Detect which cell encompasses the target text, then output its (X, Y) center coordinate. 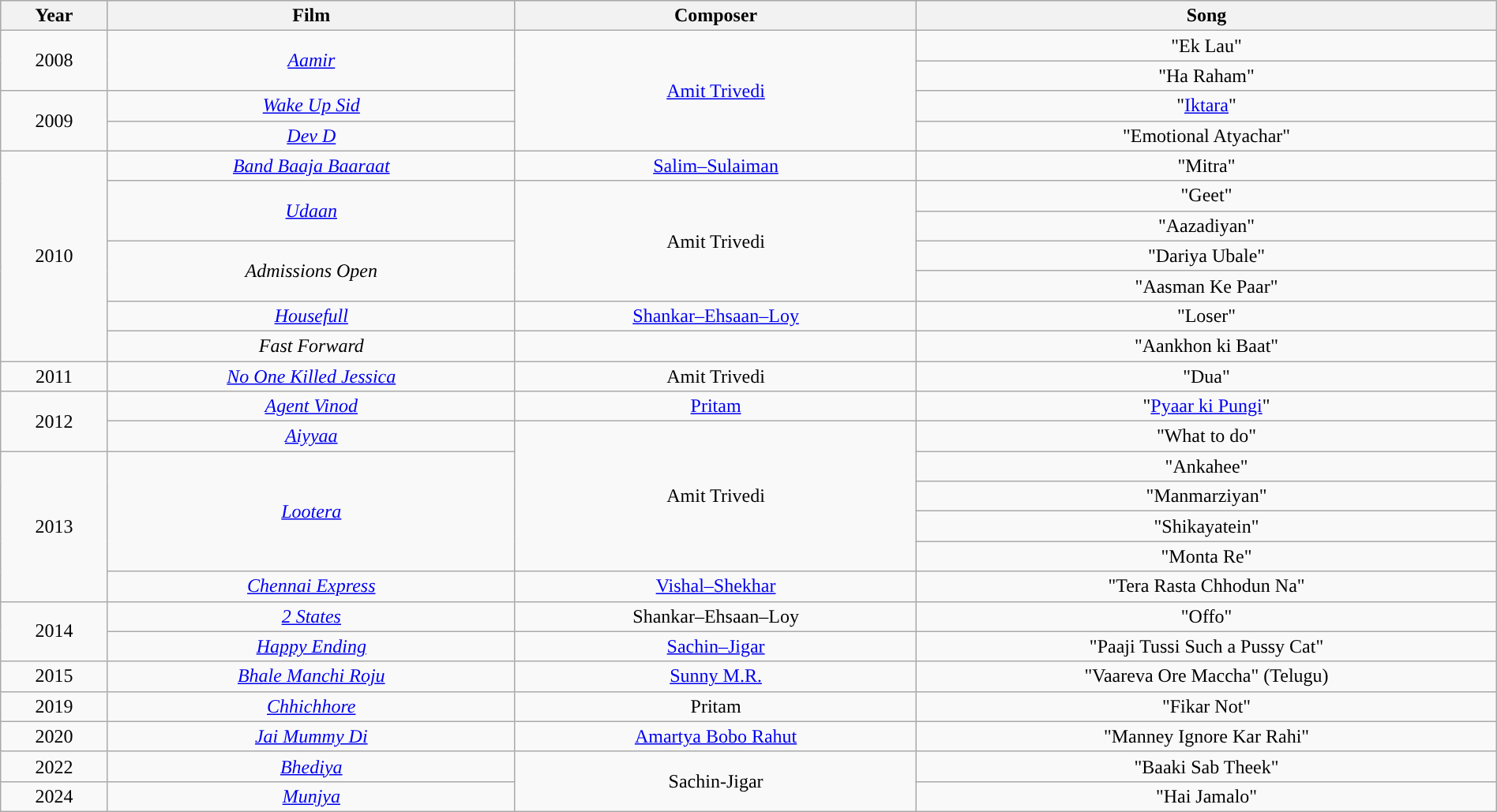
Agent Vinod (311, 406)
"Geet" (1206, 196)
Bhediya (311, 766)
2012 (54, 421)
"Iktara" (1206, 106)
"Ha Raham" (1206, 76)
No One Killed Jessica (311, 376)
Chhichhore (311, 706)
Film (311, 16)
"Dua" (1206, 376)
"Manmarziyan" (1206, 496)
Composer (715, 16)
2022 (54, 766)
2014 (54, 631)
Sachin–Jigar (715, 646)
"Emotional Atyachar" (1206, 136)
Fast Forward (311, 346)
Dev D (311, 136)
"Pyaar ki Pungi" (1206, 406)
2010 (54, 256)
"Baaki Sab Theek" (1206, 766)
"Hai Jamalo" (1206, 796)
2013 (54, 526)
2009 (54, 121)
"Vaareva Ore Maccha" (Telugu) (1206, 676)
"Offo" (1206, 616)
Admissions Open (311, 271)
Band Baaja Baaraat (311, 166)
"Dariya Ubale" (1206, 256)
Vishal–Shekhar (715, 586)
Aiyyaa (311, 436)
"Aazadiyan" (1206, 226)
"Ek Lau" (1206, 46)
Year (54, 16)
Amartya Bobo Rahut (715, 736)
"Monta Re" (1206, 556)
2 States (311, 616)
2011 (54, 376)
"Fikar Not" (1206, 706)
Lootera (311, 511)
2019 (54, 706)
"Paaji Tussi Such a Pussy Cat" (1206, 646)
"Loser" (1206, 316)
Song (1206, 16)
"Ankahee" (1206, 466)
Chennai Express (311, 586)
2020 (54, 736)
"Manney Ignore Kar Rahi" (1206, 736)
Munjya (311, 796)
Housefull (311, 316)
2024 (54, 796)
"Shikayatein" (1206, 526)
Sachin-Jigar (715, 781)
"What to do" (1206, 436)
"Mitra" (1206, 166)
Salim–Sulaiman (715, 166)
Udaan (311, 211)
2015 (54, 676)
"Aasman Ke Paar" (1206, 286)
Jai Mummy Di (311, 736)
2008 (54, 61)
Sunny M.R. (715, 676)
Happy Ending (311, 646)
Wake Up Sid (311, 106)
Aamir (311, 61)
"Aankhon ki Baat" (1206, 346)
"Tera Rasta Chhodun Na" (1206, 586)
Bhale Manchi Roju (311, 676)
